For the text-containing cell, return its midpoint in [x, y] coordinate format. 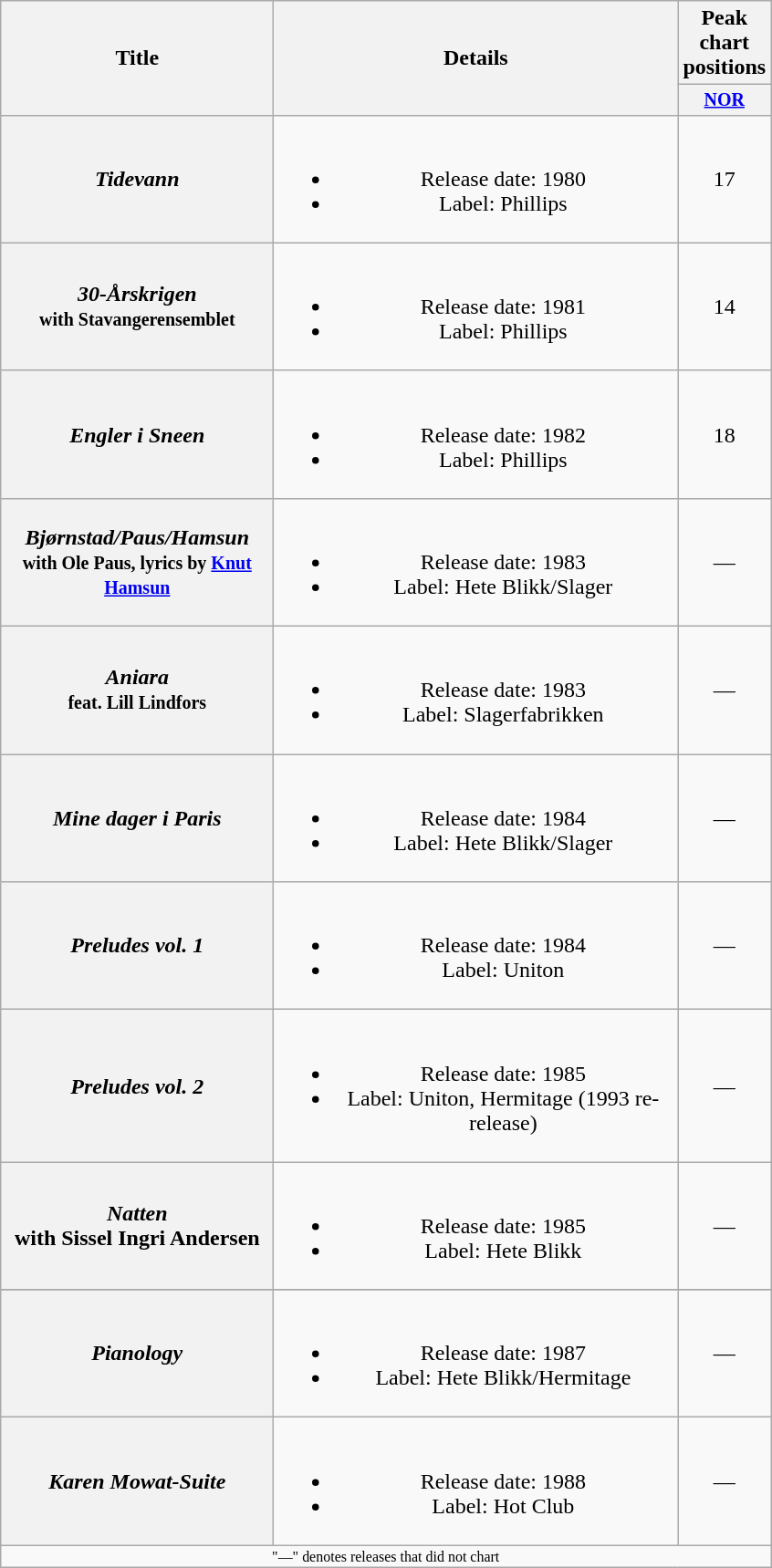
Bjørnstad/Paus/Hamsun with Ole Paus, lyrics by Knut Hamsun [137, 562]
Release date: 1984Label: Hete Blikk/Slager [476, 818]
30-Årskrigen with Stavangerensemblet [137, 306]
Mine dager i Paris [137, 818]
Title [137, 58]
Details [476, 58]
Aniara feat. Lill Lindfors [137, 691]
Release date: 1983Label: Hete Blikk/Slager [476, 562]
NOR [725, 100]
Release date: 1980Label: Phillips [476, 179]
17 [725, 179]
Release date: 1984Label: Uniton [476, 946]
Release date: 1988Label: Hot Club [476, 1481]
Release date: 1981Label: Phillips [476, 306]
Karen Mowat-Suite [137, 1481]
Natten with Sissel Ingri Andersen [137, 1226]
Release date: 1985Label: Uniton, Hermitage (1993 re-release) [476, 1085]
Pianology [137, 1354]
Tidevann [137, 179]
Release date: 1982Label: Phillips [476, 434]
Release date: 1983Label: Slagerfabrikken [476, 691]
Preludes vol. 1 [137, 946]
Preludes vol. 2 [137, 1085]
Release date: 1987Label: Hete Blikk/Hermitage [476, 1354]
"—" denotes releases that did not chart [386, 1556]
18 [725, 434]
Peak chart positions [725, 43]
Engler i Sneen [137, 434]
14 [725, 306]
Release date: 1985Label: Hete Blikk [476, 1226]
